Return the [X, Y] coordinate for the center point of the cell that contains the specified text.  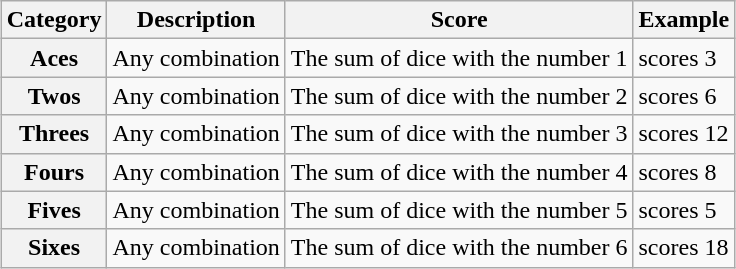
The sum of dice with the number 1 [459, 58]
Aces [54, 58]
Score [459, 20]
scores 18 [684, 248]
scores 8 [684, 172]
scores 5 [684, 210]
The sum of dice with the number 4 [459, 172]
Fives [54, 210]
The sum of dice with the number 6 [459, 248]
scores 6 [684, 96]
Description [196, 20]
scores 3 [684, 58]
The sum of dice with the number 2 [459, 96]
Example [684, 20]
Threes [54, 134]
The sum of dice with the number 3 [459, 134]
scores 12 [684, 134]
Fours [54, 172]
Category [54, 20]
The sum of dice with the number 5 [459, 210]
Twos [54, 96]
Sixes [54, 248]
